Detect which cell encompasses the target text, then output its [X, Y] center coordinate. 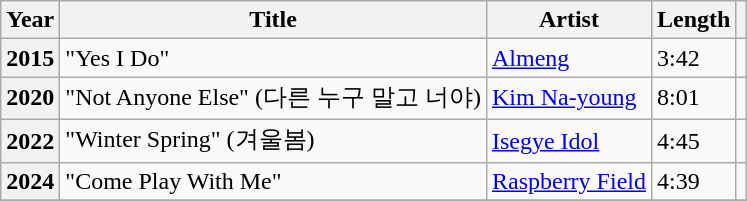
Raspberry Field [568, 181]
2015 [30, 58]
2022 [30, 140]
Isegye Idol [568, 140]
"Winter Spring" (겨울봄) [274, 140]
"Not Anyone Else" (다른 누구 말고 너야) [274, 98]
Length [693, 20]
2020 [30, 98]
Kim Na-young [568, 98]
4:45 [693, 140]
"Come Play With Me" [274, 181]
"Yes I Do" [274, 58]
2024 [30, 181]
Title [274, 20]
Year [30, 20]
3:42 [693, 58]
8:01 [693, 98]
4:39 [693, 181]
Almeng [568, 58]
Artist [568, 20]
